For the text-containing cell, return its midpoint in [X, Y] coordinate format. 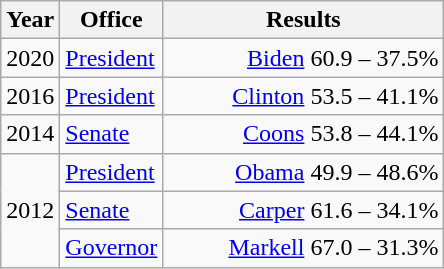
Coons 53.8 – 44.1% [304, 134]
Markell 67.0 – 31.3% [304, 248]
Governor [112, 248]
Carper 61.6 – 34.1% [304, 210]
2012 [30, 210]
Results [304, 20]
Year [30, 20]
2014 [30, 134]
2016 [30, 96]
2020 [30, 58]
Clinton 53.5 – 41.1% [304, 96]
Obama 49.9 – 48.6% [304, 172]
Biden 60.9 – 37.5% [304, 58]
Office [112, 20]
